Identify which cell holds the provided text, then report its (x, y) central coordinate. 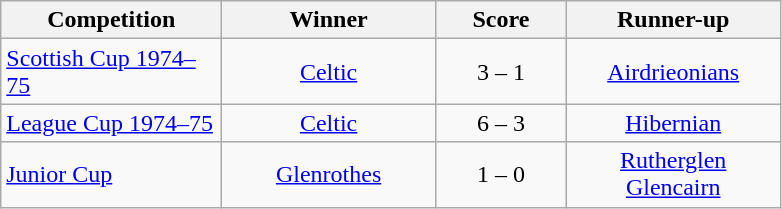
Score (500, 20)
Rutherglen Glencairn (673, 174)
Runner-up (673, 20)
Junior Cup (112, 174)
6 – 3 (500, 123)
Scottish Cup 1974–75 (112, 72)
Hibernian (673, 123)
Winner (329, 20)
League Cup 1974–75 (112, 123)
Competition (112, 20)
1 – 0 (500, 174)
Airdrieonians (673, 72)
Glenrothes (329, 174)
3 – 1 (500, 72)
